Detect which cell encompasses the target text, then output its [X, Y] center coordinate. 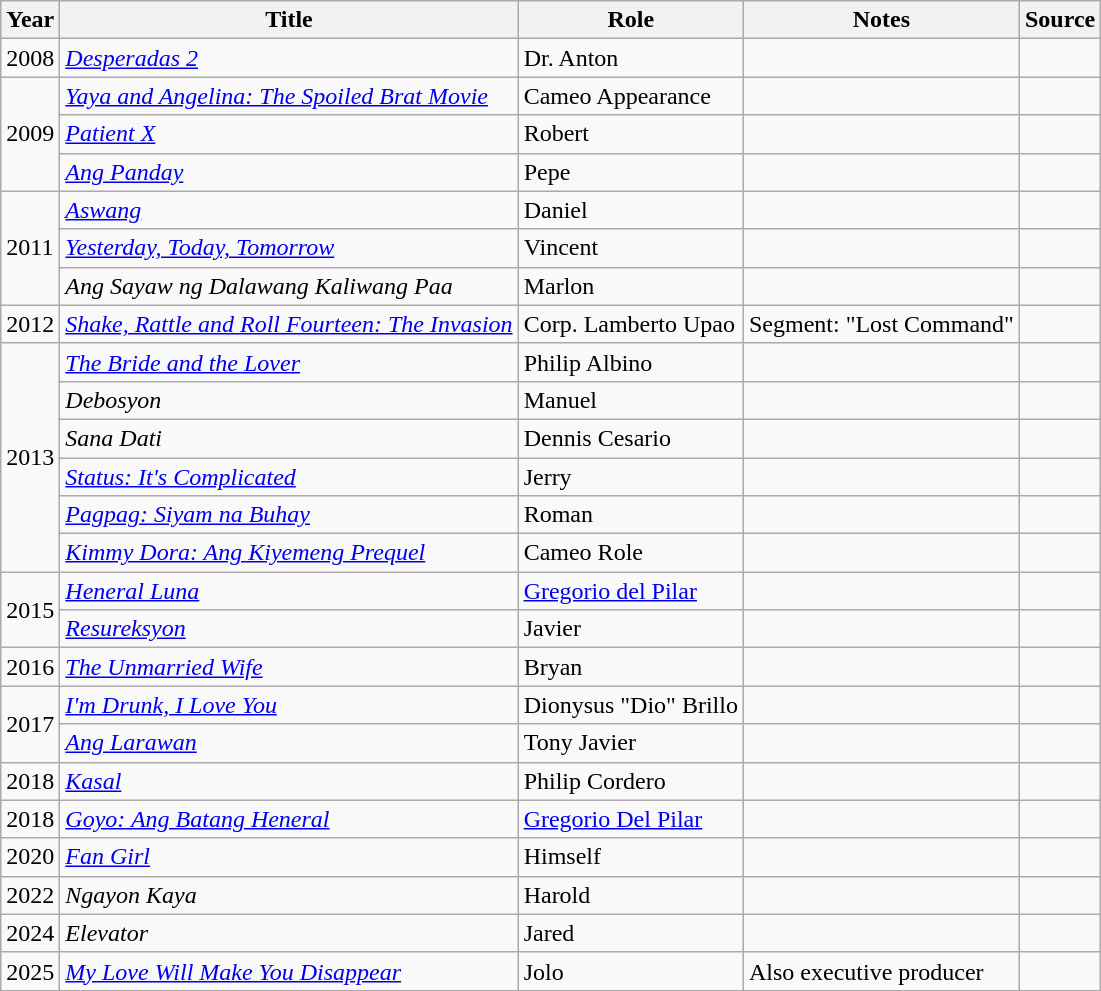
Robert [630, 134]
Bryan [630, 667]
2025 [30, 971]
Patient X [289, 134]
Harold [630, 895]
Cameo Appearance [630, 96]
Ang Larawan [289, 743]
2016 [30, 667]
Debosyon [289, 400]
Jerry [630, 477]
Tony Javier [630, 743]
2008 [30, 58]
Sana Dati [289, 438]
Dr. Anton [630, 58]
Source [1060, 20]
Jolo [630, 971]
2024 [30, 933]
2012 [30, 324]
Himself [630, 857]
Segment: "Lost Command" [881, 324]
Role [630, 20]
Vincent [630, 248]
Heneral Luna [289, 591]
Desperadas 2 [289, 58]
Resureksyon [289, 629]
2020 [30, 857]
Yesterday, Today, Tomorrow [289, 248]
Goyo: Ang Batang Heneral [289, 819]
Jared [630, 933]
2015 [30, 610]
Title [289, 20]
Dennis Cesario [630, 438]
Cameo Role [630, 553]
Roman [630, 515]
Gregorio del Pilar [630, 591]
Ang Sayaw ng Dalawang Kaliwang Paa [289, 286]
I'm Drunk, I Love You [289, 705]
2022 [30, 895]
Pepe [630, 172]
Marlon [630, 286]
Year [30, 20]
My Love Will Make You Disappear [289, 971]
Aswang [289, 210]
Elevator [289, 933]
Notes [881, 20]
Gregorio Del Pilar [630, 819]
2011 [30, 248]
The Bride and the Lover [289, 362]
2017 [30, 724]
Daniel [630, 210]
Dionysus "Dio" Brillo [630, 705]
Corp. Lamberto Upao [630, 324]
Fan Girl [289, 857]
Shake, Rattle and Roll Fourteen: The Invasion [289, 324]
The Unmarried Wife [289, 667]
Kasal [289, 781]
2013 [30, 457]
Manuel [630, 400]
Yaya and Angelina: The Spoiled Brat Movie [289, 96]
Philip Cordero [630, 781]
Javier [630, 629]
Kimmy Dora: Ang Kiyemeng Prequel [289, 553]
Also executive producer [881, 971]
Ang Panday [289, 172]
Ngayon Kaya [289, 895]
Status: It's Complicated [289, 477]
Philip Albino [630, 362]
2009 [30, 134]
Pagpag: Siyam na Buhay [289, 515]
